For the text-containing cell, return its midpoint in [X, Y] coordinate format. 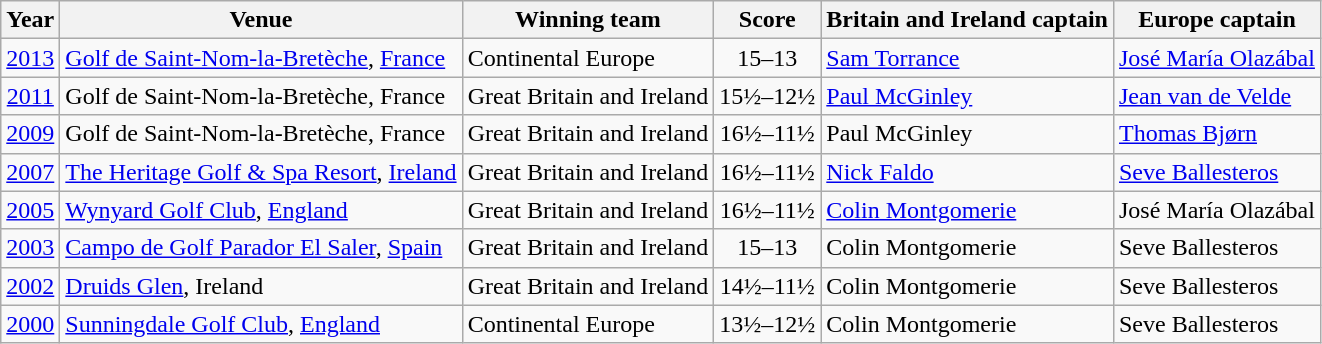
2007 [30, 172]
Sam Torrance [968, 58]
15½–12½ [768, 96]
Winning team [588, 20]
Druids Glen, Ireland [261, 286]
Nick Faldo [968, 172]
Britain and Ireland captain [968, 20]
2009 [30, 134]
Campo de Golf Parador El Saler, Spain [261, 248]
Jean van de Velde [1216, 96]
Year [30, 20]
13½–12½ [768, 324]
2000 [30, 324]
Sunningdale Golf Club, England [261, 324]
Score [768, 20]
14½–11½ [768, 286]
Venue [261, 20]
2003 [30, 248]
The Heritage Golf & Spa Resort, Ireland [261, 172]
2013 [30, 58]
Wynyard Golf Club, England [261, 210]
2011 [30, 96]
Europe captain [1216, 20]
2002 [30, 286]
2005 [30, 210]
Thomas Bjørn [1216, 134]
